Search for the cell housing the specified text and yield its (x, y) center coordinate. 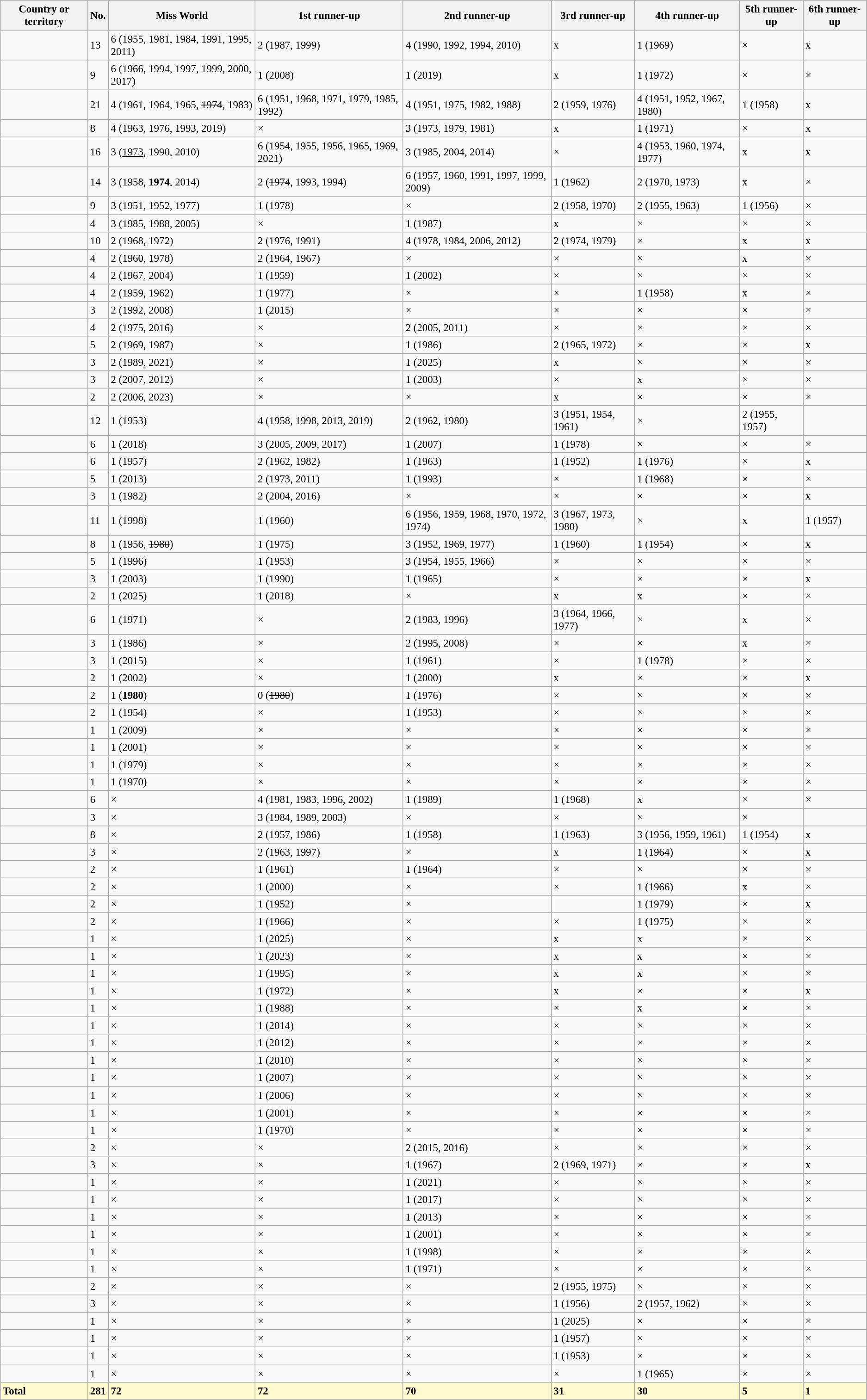
4 (1981, 1983, 1996, 2002) (329, 800)
4 (1951, 1975, 1982, 1988) (477, 105)
2 (1959, 1962) (181, 293)
2 (1957, 1986) (329, 834)
6 (1951, 1968, 1971, 1979, 1985, 1992) (329, 105)
2 (1995, 2008) (477, 643)
4 (1958, 1998, 2013, 2019) (329, 421)
1 (2012) (329, 1043)
2 (1975, 2016) (181, 327)
13 (98, 45)
11 (98, 520)
21 (98, 105)
2 (1974, 1979) (593, 241)
3 (1964, 1966, 1977) (593, 620)
3 (1985, 2004, 2014) (477, 153)
Total (44, 1391)
2 (1964, 1967) (329, 258)
4 (1953, 1960, 1974, 1977) (687, 153)
1 (1980) (181, 696)
2 (1969, 1971) (593, 1165)
2 (2005, 2011) (477, 327)
2 (1967, 2004) (181, 275)
10 (98, 241)
No. (98, 16)
2 (1973, 2011) (329, 479)
1 (2008) (329, 75)
2 (1992, 2008) (181, 310)
3 (1958, 1974, 2014) (181, 182)
2 (2007, 2012) (181, 380)
1 (2019) (477, 75)
2 (2004, 2016) (329, 497)
30 (687, 1391)
1 (2021) (477, 1182)
2 (1962, 1980) (477, 421)
2 (1960, 1978) (181, 258)
5th runner-up (772, 16)
Country or territory (44, 16)
2 (2006, 2023) (181, 397)
3 (1973, 1979, 1981) (477, 129)
3 (2005, 2009, 2017) (329, 444)
6 (1955, 1981, 1984, 1991, 1995, 2011) (181, 45)
1 (1989) (477, 800)
3 (1951, 1954, 1961) (593, 421)
4 (1990, 1992, 1994, 2010) (477, 45)
1 (1990) (329, 579)
6 (1966, 1994, 1997, 1999, 2000, 2017) (181, 75)
6th runner-up (835, 16)
2 (2015, 2016) (477, 1147)
4th runner-up (687, 16)
2 (1963, 1997) (329, 852)
12 (98, 421)
2 (1955, 1957) (772, 421)
1 (2017) (477, 1200)
1 (1995) (329, 974)
16 (98, 153)
6 (1956, 1959, 1968, 1970, 1972, 1974) (477, 520)
70 (477, 1391)
0 (1980) (329, 696)
3 (1951, 1952, 1977) (181, 206)
2 (1962, 1982) (329, 462)
6 (1957, 1960, 1991, 1997, 1999, 2009) (477, 182)
2 (1957, 1962) (687, 1304)
4 (1978, 1984, 2006, 2012) (477, 241)
1 (1967) (477, 1165)
2 (1974, 1993, 1994) (329, 182)
2 (1989, 2021) (181, 362)
1 (1977) (329, 293)
1 (1987) (477, 223)
1 (2014) (329, 1026)
Miss World (181, 16)
3rd runner-up (593, 16)
1 (1962) (593, 182)
1 (1988) (329, 1008)
31 (593, 1391)
1 (1993) (477, 479)
6 (1954, 1955, 1956, 1965, 1969, 2021) (329, 153)
2 (1983, 1996) (477, 620)
1 (1982) (181, 497)
2 (1955, 1975) (593, 1287)
4 (1961, 1964, 1965, 1974, 1983) (181, 105)
1 (1996) (181, 561)
4 (1963, 1976, 1993, 2019) (181, 129)
1 (2010) (329, 1061)
2 (1965, 1972) (593, 345)
1 (1969) (687, 45)
3 (1952, 1969, 1977) (477, 544)
2 (1987, 1999) (329, 45)
2 (1958, 1970) (593, 206)
2 (1959, 1976) (593, 105)
2nd runner-up (477, 16)
3 (1967, 1973, 1980) (593, 520)
1 (2009) (181, 730)
3 (1984, 1989, 2003) (329, 817)
14 (98, 182)
4 (1951, 1952, 1967, 1980) (687, 105)
3 (1956, 1959, 1961) (687, 834)
1 (2006) (329, 1095)
2 (1955, 1963) (687, 206)
3 (1985, 1988, 2005) (181, 223)
1 (2023) (329, 956)
3 (1954, 1955, 1966) (477, 561)
2 (1969, 1987) (181, 345)
281 (98, 1391)
2 (1970, 1973) (687, 182)
1 (1956, 1980) (181, 544)
3 (1973, 1990, 2010) (181, 153)
1st runner-up (329, 16)
2 (1968, 1972) (181, 241)
2 (1976, 1991) (329, 241)
1 (1959) (329, 275)
